Capture the cell that displays the provided text and extract its [X, Y] central coordinate. 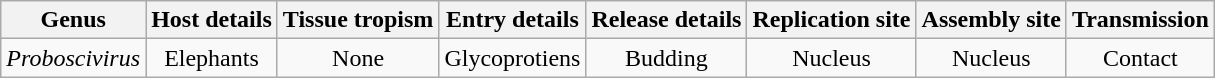
Assembly site [991, 20]
Release details [666, 20]
Host details [212, 20]
Replication site [832, 20]
Tissue tropism [358, 20]
Elephants [212, 58]
Proboscivirus [74, 58]
Budding [666, 58]
Transmission [1140, 20]
Genus [74, 20]
Entry details [512, 20]
None [358, 58]
Glycoprotiens [512, 58]
Contact [1140, 58]
